Capture the cell that displays the provided text and extract its [X, Y] central coordinate. 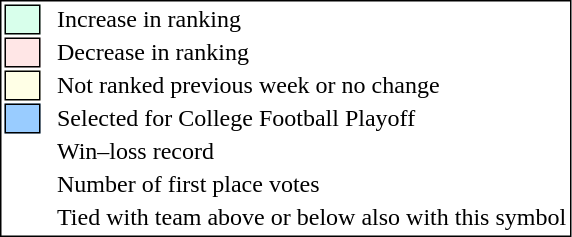
Number of first place votes [312, 185]
Tied with team above or below also with this symbol [312, 217]
Win–loss record [312, 151]
Not ranked previous week or no change [312, 85]
Increase in ranking [312, 19]
Decrease in ranking [312, 53]
Selected for College Football Playoff [312, 119]
